Return the [x, y] coordinate for the center point of the cell that contains the specified text.  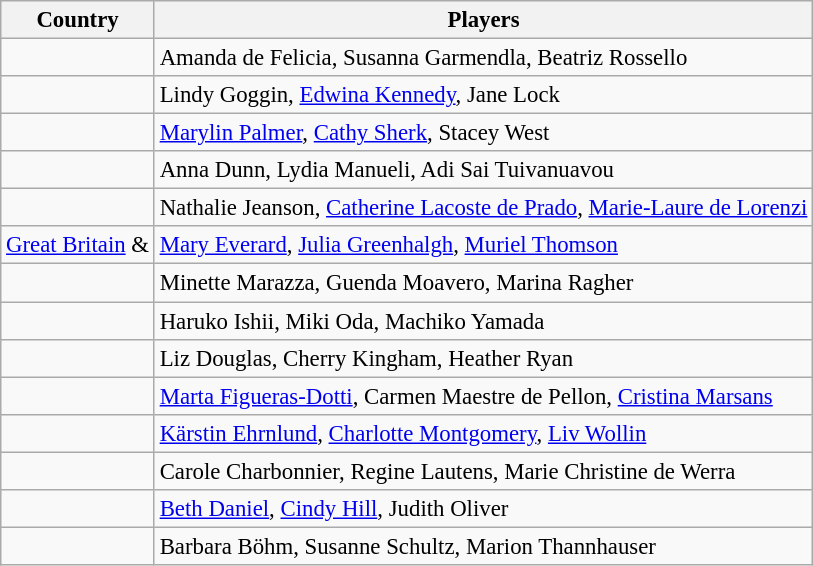
Nathalie Jeanson, Catherine Lacoste de Prado, Marie-Laure de Lorenzi [483, 208]
Barbara Böhm, Susanne Schultz, Marion Thannhauser [483, 546]
Great Britain & [78, 245]
Liz Douglas, Cherry Kingham, Heather Ryan [483, 358]
Marta Figueras-Dotti, Carmen Maestre de Pellon, Cristina Marsans [483, 396]
Minette Marazza, Guenda Moavero, Marina Ragher [483, 283]
Players [483, 20]
Carole Charbonnier, Regine Lautens, Marie Christine de Werra [483, 471]
Kärstin Ehrnlund, Charlotte Montgomery, Liv Wollin [483, 433]
Country [78, 20]
Lindy Goggin, Edwina Kennedy, Jane Lock [483, 95]
Beth Daniel, Cindy Hill, Judith Oliver [483, 509]
Amanda de Felicia, Susanna Garmendla, Beatriz Rossello [483, 58]
Mary Everard, Julia Greenhalgh, Muriel Thomson [483, 245]
Anna Dunn, Lydia Manueli, Adi Sai Tuivanuavou [483, 170]
Haruko Ishii, Miki Oda, Machiko Yamada [483, 321]
Marylin Palmer, Cathy Sherk, Stacey West [483, 133]
